Return the [X, Y] coordinate for the center point of the cell that contains the specified text.  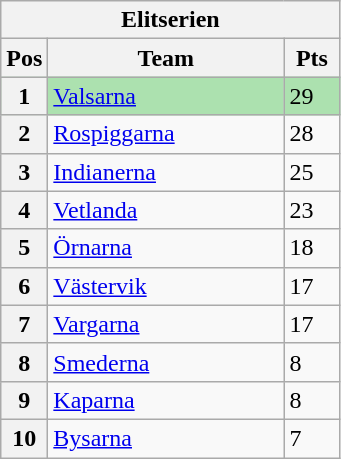
6 [24, 286]
4 [24, 210]
Vetlanda [166, 210]
Pos [24, 58]
Valsarna [166, 96]
28 [312, 134]
Team [166, 58]
Indianerna [166, 172]
18 [312, 248]
Elitserien [170, 20]
29 [312, 96]
Vargarna [166, 324]
Bysarna [166, 438]
25 [312, 172]
Västervik [166, 286]
3 [24, 172]
Kaparna [166, 400]
2 [24, 134]
Pts [312, 58]
Rospiggarna [166, 134]
5 [24, 248]
23 [312, 210]
Örnarna [166, 248]
1 [24, 96]
Smederna [166, 362]
9 [24, 400]
10 [24, 438]
